Extract the (x, y) coordinate from the center of the cell holding the provided text.  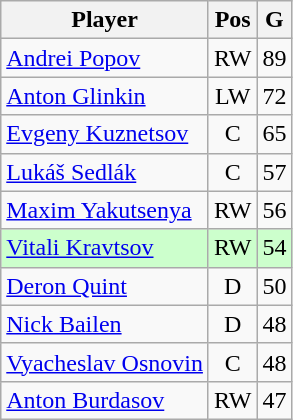
Player (105, 20)
50 (274, 286)
54 (274, 248)
Nick Bailen (105, 324)
56 (274, 210)
G (274, 20)
LW (232, 96)
47 (274, 400)
Vitali Kravtsov (105, 248)
Lukáš Sedlák (105, 172)
Pos (232, 20)
65 (274, 134)
Anton Glinkin (105, 96)
Andrei Popov (105, 58)
Anton Burdasov (105, 400)
72 (274, 96)
57 (274, 172)
Maxim Yakutsenya (105, 210)
89 (274, 58)
Deron Quint (105, 286)
Evgeny Kuznetsov (105, 134)
Vyacheslav Osnovin (105, 362)
